Capture the cell that displays the provided text and extract its (X, Y) central coordinate. 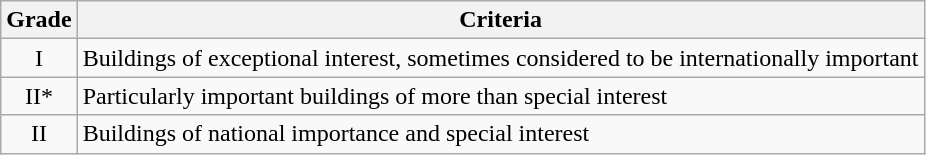
I (39, 58)
II* (39, 96)
Buildings of national importance and special interest (500, 134)
Particularly important buildings of more than special interest (500, 96)
II (39, 134)
Buildings of exceptional interest, sometimes considered to be internationally important (500, 58)
Criteria (500, 20)
Grade (39, 20)
